From the cell containing the given text, extract its center point as (X, Y) coordinate. 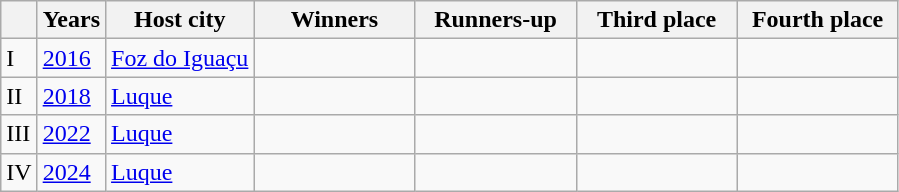
IV (19, 172)
Host city (180, 20)
Third place (656, 20)
II (19, 96)
III (19, 134)
Fourth place (818, 20)
I (19, 58)
Years (71, 20)
2016 (71, 58)
Foz do Iguaçu (180, 58)
2018 (71, 96)
2022 (71, 134)
Runners-up (496, 20)
Winners (334, 20)
2024 (71, 172)
